Search for the cell housing the specified text and yield its (X, Y) center coordinate. 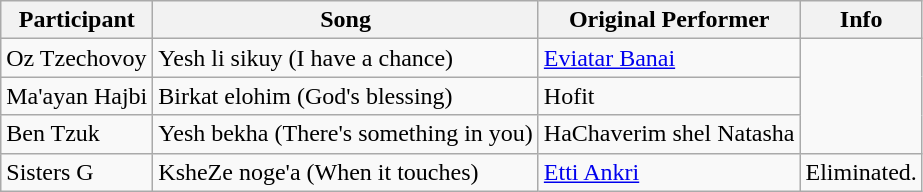
Etti Ankri (669, 172)
Ma'ayan Hajbi (77, 96)
Ben Tzuk (77, 134)
KsheZe noge'a (When it touches) (346, 172)
Birkat elohim (God's blessing) (346, 96)
Eliminated. (861, 172)
HaChaverim shel Natasha (669, 134)
Original Performer (669, 20)
Hofit (669, 96)
Song (346, 20)
Yesh bekha (There's something in you) (346, 134)
Info (861, 20)
Sisters G (77, 172)
Oz Tzechovoy (77, 58)
Eviatar Banai (669, 58)
Yesh li sikuy (I have a chance) (346, 58)
Participant (77, 20)
